Determine the (x, y) coordinate at the center of the cell enclosing the given text.  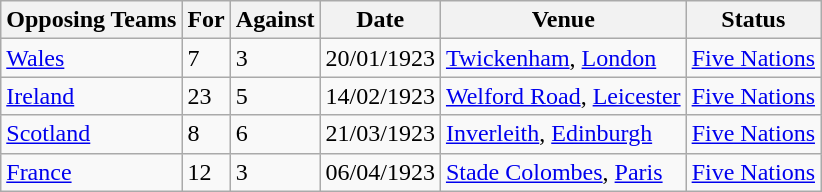
14/02/1923 (380, 96)
Date (380, 20)
Inverleith, Edinburgh (563, 134)
06/04/1923 (380, 172)
France (92, 172)
Venue (563, 20)
Opposing Teams (92, 20)
For (206, 20)
Welford Road, Leicester (563, 96)
21/03/1923 (380, 134)
Ireland (92, 96)
Stade Colombes, Paris (563, 172)
Scotland (92, 134)
Against (275, 20)
Status (753, 20)
20/01/1923 (380, 58)
7 (206, 58)
12 (206, 172)
Wales (92, 58)
6 (275, 134)
5 (275, 96)
23 (206, 96)
Twickenham, London (563, 58)
8 (206, 134)
